Search for the cell housing the specified text and yield its (x, y) center coordinate. 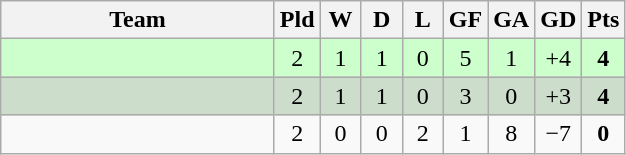
W (340, 20)
−7 (558, 134)
3 (465, 96)
+3 (558, 96)
D (382, 20)
+4 (558, 58)
8 (512, 134)
GA (512, 20)
GF (465, 20)
Pts (604, 20)
L (422, 20)
5 (465, 58)
Team (138, 20)
Pld (297, 20)
GD (558, 20)
